Find where the given text appears and provide that cell's center as [X, Y] coordinate. 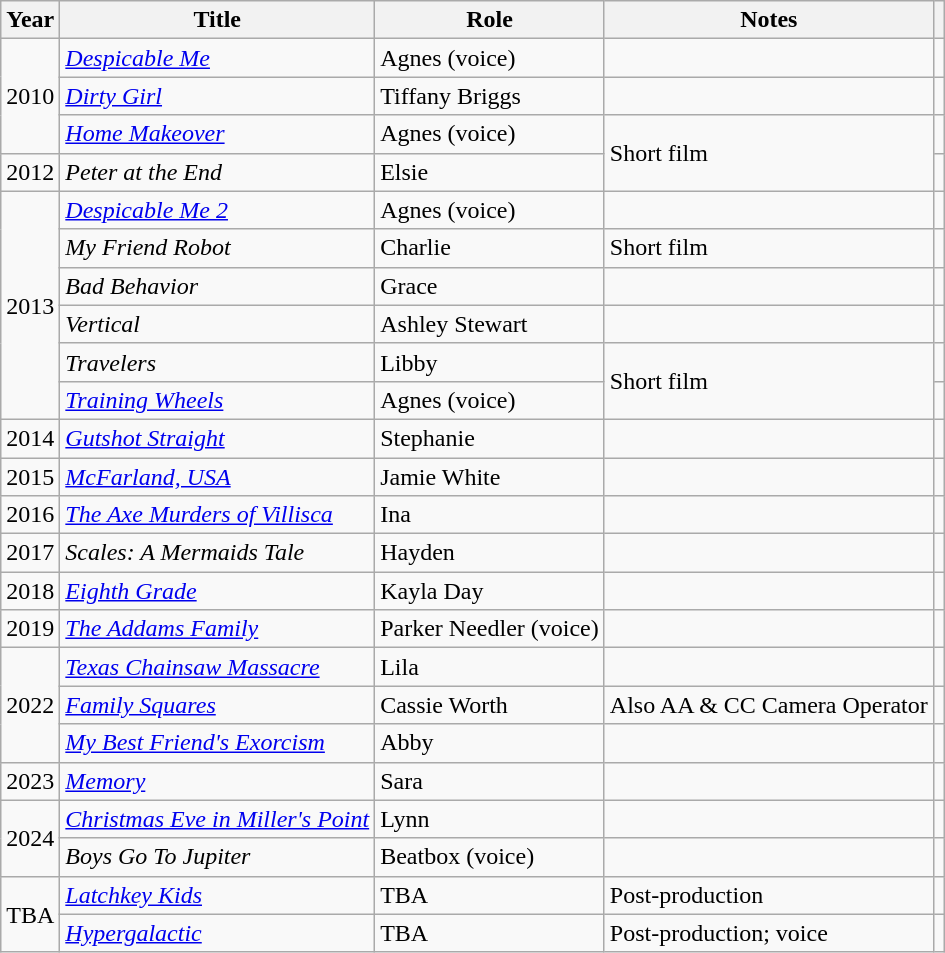
Abby [490, 743]
Texas Chainsaw Massacre [218, 667]
Post-production; voice [768, 933]
Gutshot Straight [218, 438]
Title [218, 20]
Lila [490, 667]
2017 [30, 553]
Christmas Eve in Miller's Point [218, 819]
Eighth Grade [218, 591]
2015 [30, 477]
Despicable Me [218, 58]
Parker Needler (voice) [490, 629]
Latchkey Kids [218, 895]
2014 [30, 438]
2024 [30, 838]
Family Squares [218, 705]
Bad Behavior [218, 286]
2019 [30, 629]
2010 [30, 96]
My Best Friend's Exorcism [218, 743]
Also AA & CC Camera Operator [768, 705]
Notes [768, 20]
Stephanie [490, 438]
2012 [30, 172]
The Axe Murders of Villisca [218, 515]
Lynn [490, 819]
Vertical [218, 324]
Grace [490, 286]
2016 [30, 515]
2018 [30, 591]
Tiffany Briggs [490, 96]
Year [30, 20]
Scales: A Mermaids Tale [218, 553]
Hypergalactic [218, 933]
Sara [490, 781]
Memory [218, 781]
Training Wheels [218, 400]
The Addams Family [218, 629]
Peter at the End [218, 172]
Boys Go To Jupiter [218, 857]
Hayden [490, 553]
Ashley Stewart [490, 324]
McFarland, USA [218, 477]
Despicable Me 2 [218, 210]
Charlie [490, 248]
Elsie [490, 172]
Ina [490, 515]
Post-production [768, 895]
2022 [30, 705]
Kayla Day [490, 591]
2023 [30, 781]
Role [490, 20]
Dirty Girl [218, 96]
Travelers [218, 362]
Jamie White [490, 477]
Cassie Worth [490, 705]
Home Makeover [218, 134]
2013 [30, 305]
Libby [490, 362]
Beatbox (voice) [490, 857]
My Friend Robot [218, 248]
